For the text-containing cell, return its midpoint in (x, y) coordinate format. 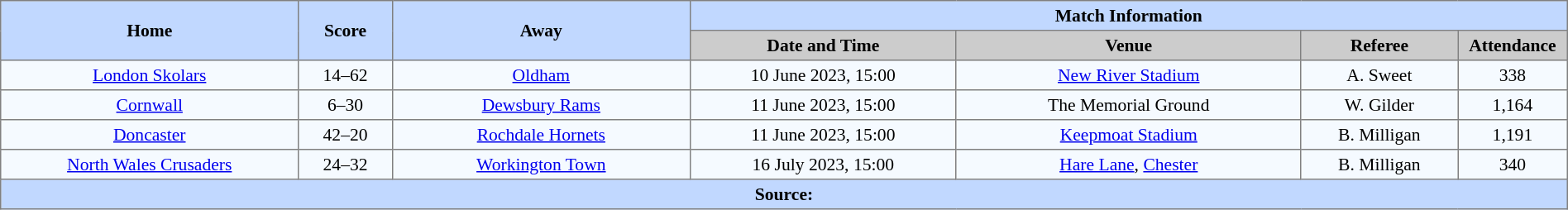
Workington Town (541, 165)
London Skolars (150, 75)
Date and Time (823, 45)
New River Stadium (1128, 75)
Oldham (541, 75)
Score (346, 31)
W. Gilder (1379, 105)
Dewsbury Rams (541, 105)
1,164 (1513, 105)
338 (1513, 75)
A. Sweet (1379, 75)
1,191 (1513, 135)
Match Information (1128, 16)
10 June 2023, 15:00 (823, 75)
Doncaster (150, 135)
6–30 (346, 105)
Hare Lane, Chester (1128, 165)
Cornwall (150, 105)
Venue (1128, 45)
24–32 (346, 165)
North Wales Crusaders (150, 165)
Referee (1379, 45)
Home (150, 31)
340 (1513, 165)
14–62 (346, 75)
16 July 2023, 15:00 (823, 165)
The Memorial Ground (1128, 105)
Attendance (1513, 45)
Away (541, 31)
Keepmoat Stadium (1128, 135)
42–20 (346, 135)
Source: (784, 194)
Rochdale Hornets (541, 135)
